Return [X, Y] of the center of cell containing provided text 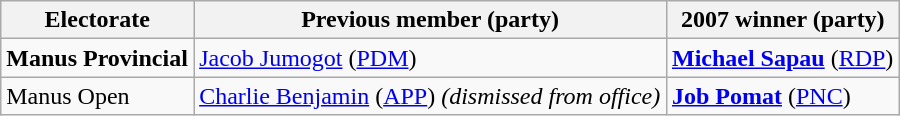
Job Pomat (PNC) [782, 96]
Jacob Jumogot (PDM) [430, 58]
Previous member (party) [430, 20]
Manus Provincial [98, 58]
2007 winner (party) [782, 20]
Michael Sapau (RDP) [782, 58]
Charlie Benjamin (APP) (dismissed from office) [430, 96]
Manus Open [98, 96]
Electorate [98, 20]
